From the cell containing the given text, extract its center point as [x, y] coordinate. 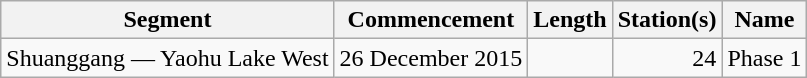
Segment [168, 20]
26 December 2015 [431, 58]
Length [570, 20]
Name [764, 20]
Shuanggang — Yaohu Lake West [168, 58]
Phase 1 [764, 58]
24 [667, 58]
Station(s) [667, 20]
Commencement [431, 20]
